Search for the cell housing the specified text and yield its (x, y) center coordinate. 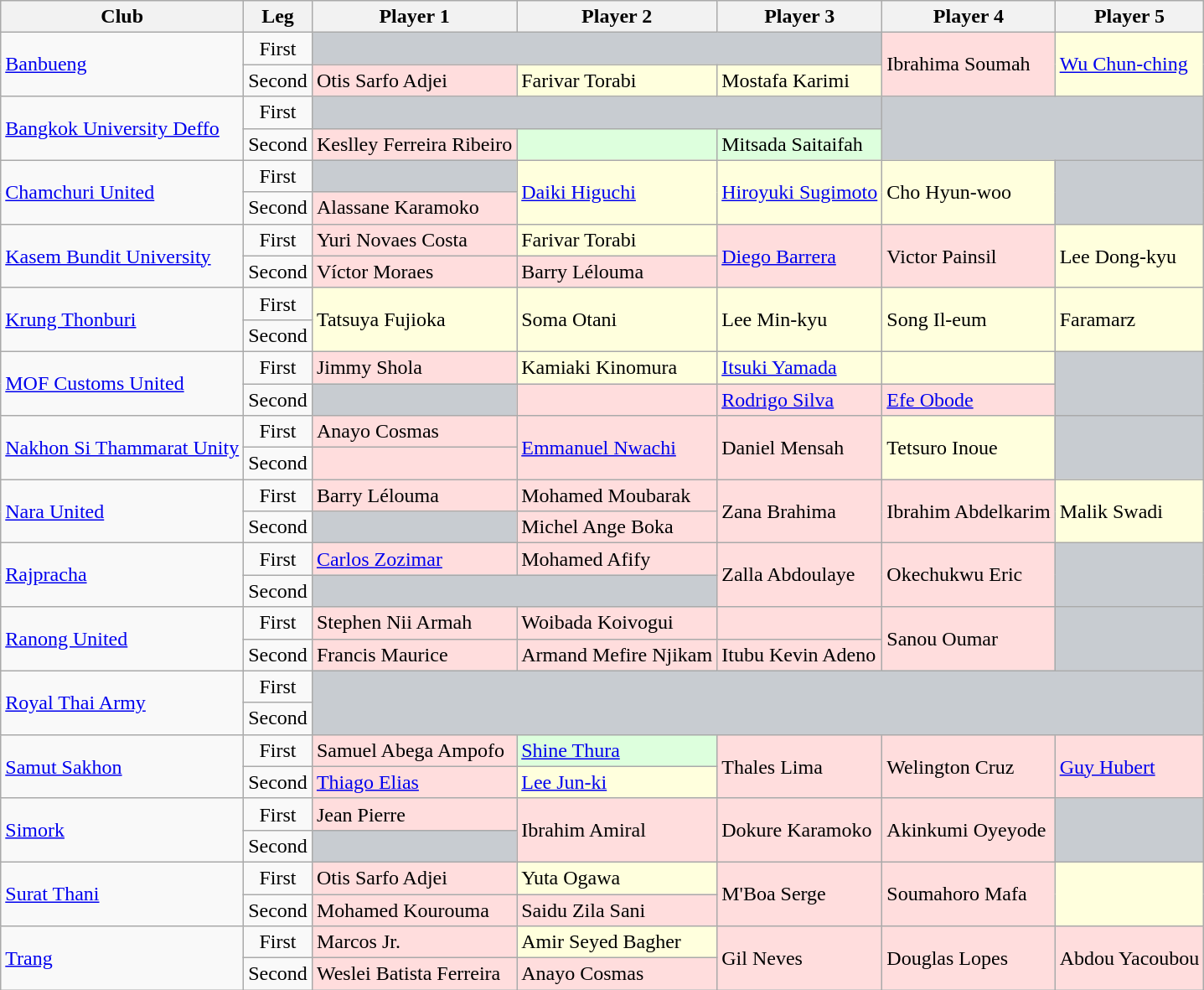
Surat Thani (122, 894)
Abdou Yacoubou (1129, 958)
Krung Thonburi (122, 319)
Player 4 (969, 17)
Song Il-eum (969, 319)
Stephen Nii Armah (414, 623)
Ibrahima Soumah (969, 65)
Royal Thai Army (122, 702)
Nara United (122, 511)
Soma Otani (617, 319)
Lee Jun-ki (617, 782)
Zana Brahima (799, 511)
Ranong United (122, 639)
Gil Neves (799, 958)
Efe Obode (969, 400)
Saidu Zila Sani (617, 910)
Daiki Higuchi (617, 192)
Faramarz (1129, 319)
Yuri Novaes Costa (414, 240)
Leg (278, 17)
Lee Dong-kyu (1129, 256)
Simork (122, 830)
Nakhon Si Thammarat Unity (122, 448)
Amir Seyed Bagher (617, 942)
Ibrahim Abdelkarim (969, 511)
Bangkok University Deffo (122, 128)
Ibrahim Amiral (617, 830)
Kamiaki Kinomura (617, 367)
Akinkumi Oyeyode (969, 830)
Victor Painsil (969, 256)
Francis Maurice (414, 655)
Alassane Karamoko (414, 208)
Sanou Oumar (969, 639)
Mohamed Moubarak (617, 495)
Armand Mefire Njikam (617, 655)
Tetsuro Inoue (969, 448)
Chamchuri United (122, 192)
Kasem Bundit University (122, 256)
Diego Barrera (799, 256)
Player 5 (1129, 17)
Yuta Ogawa (617, 878)
Jimmy Shola (414, 367)
Club (122, 17)
M'Boa Serge (799, 894)
Soumahoro Mafa (969, 894)
Thales Lima (799, 766)
Douglas Lopes (969, 958)
Hiroyuki Sugimoto (799, 192)
Player 2 (617, 17)
Wu Chun-ching (1129, 65)
Samut Sakhon (122, 766)
Rodrigo Silva (799, 400)
Thiago Elias (414, 782)
Weslei Batista Ferreira (414, 974)
Mohamed Kourouma (414, 910)
Víctor Moraes (414, 272)
Mitsada Saitaifah (799, 144)
Carlos Zozimar (414, 559)
Player 1 (414, 17)
Tatsuya Fujioka (414, 319)
Zalla Abdoulaye (799, 575)
Marcos Jr. (414, 942)
Jean Pierre (414, 814)
Samuel Abega Ampofo (414, 750)
Mohamed Afify (617, 559)
Shine Thura (617, 750)
Itsuki Yamada (799, 367)
Okechukwu Eric (969, 575)
Itubu Kevin Adeno (799, 655)
Cho Hyun-woo (969, 192)
Dokure Karamoko (799, 830)
Welington Cruz (969, 766)
Keslley Ferreira Ribeiro (414, 144)
Michel Ange Boka (617, 527)
Mostafa Karimi (799, 80)
Banbueng (122, 65)
Player 3 (799, 17)
Daniel Mensah (799, 448)
Guy Hubert (1129, 766)
Lee Min-kyu (799, 319)
Trang (122, 958)
MOF Customs United (122, 383)
Rajpracha (122, 575)
Emmanuel Nwachi (617, 448)
Woibada Koivogui (617, 623)
Malik Swadi (1129, 511)
